Return the (X, Y) coordinate for the center point of the cell that contains the specified text.  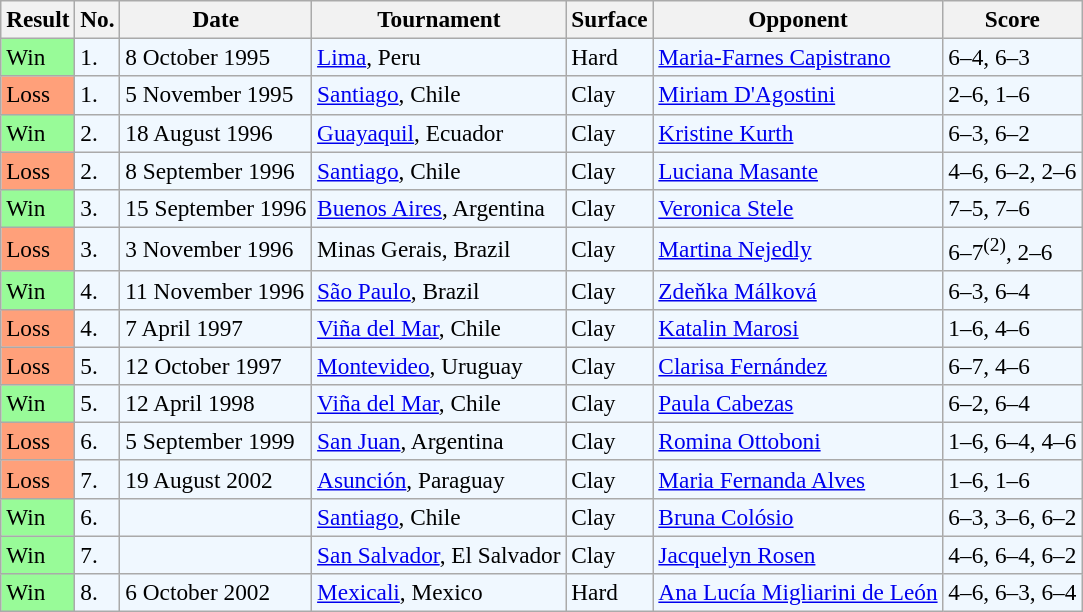
Date (216, 19)
Veronica Stele (798, 208)
Lima, Peru (439, 57)
Tournament (439, 19)
1–6, 1–6 (1012, 479)
Opponent (798, 19)
8. (98, 592)
Zdeňka Málková (798, 290)
8 September 1996 (216, 170)
São Paulo, Brazil (439, 290)
Ana Lucía Migliarini de León (798, 592)
8 October 1995 (216, 57)
Clarisa Fernández (798, 366)
4–6, 6–4, 6–2 (1012, 554)
1–6, 4–6 (1012, 328)
4–6, 6–3, 6–4 (1012, 592)
12 October 1997 (216, 366)
Score (1012, 19)
6–3, 6–4 (1012, 290)
Buenos Aires, Argentina (439, 208)
Surface (610, 19)
Jacquelyn Rosen (798, 554)
7 April 1997 (216, 328)
6–2, 6–4 (1012, 403)
5 September 1999 (216, 441)
6–3, 6–2 (1012, 133)
6 October 2002 (216, 592)
Maria Fernanda Alves (798, 479)
Montevideo, Uruguay (439, 366)
Martina Nejedly (798, 249)
1–6, 6–4, 4–6 (1012, 441)
Kristine Kurth (798, 133)
18 August 1996 (216, 133)
4–6, 6–2, 2–6 (1012, 170)
12 April 1998 (216, 403)
No. (98, 19)
6–7, 4–6 (1012, 366)
Maria-Farnes Capistrano (798, 57)
6–4, 6–3 (1012, 57)
5 November 1995 (216, 95)
Minas Gerais, Brazil (439, 249)
2–6, 1–6 (1012, 95)
6–7(2), 2–6 (1012, 249)
Miriam D'Agostini (798, 95)
15 September 1996 (216, 208)
Asunción, Paraguay (439, 479)
Katalin Marosi (798, 328)
Luciana Masante (798, 170)
San Salvador, El Salvador (439, 554)
6–3, 3–6, 6–2 (1012, 517)
San Juan, Argentina (439, 441)
Mexicali, Mexico (439, 592)
Guayaquil, Ecuador (439, 133)
Romina Ottoboni (798, 441)
Paula Cabezas (798, 403)
19 August 2002 (216, 479)
Result (38, 19)
Bruna Colósio (798, 517)
7–5, 7–6 (1012, 208)
11 November 1996 (216, 290)
3 November 1996 (216, 249)
